Provide the (x, y) coordinate of the cell's center where the given text is located.  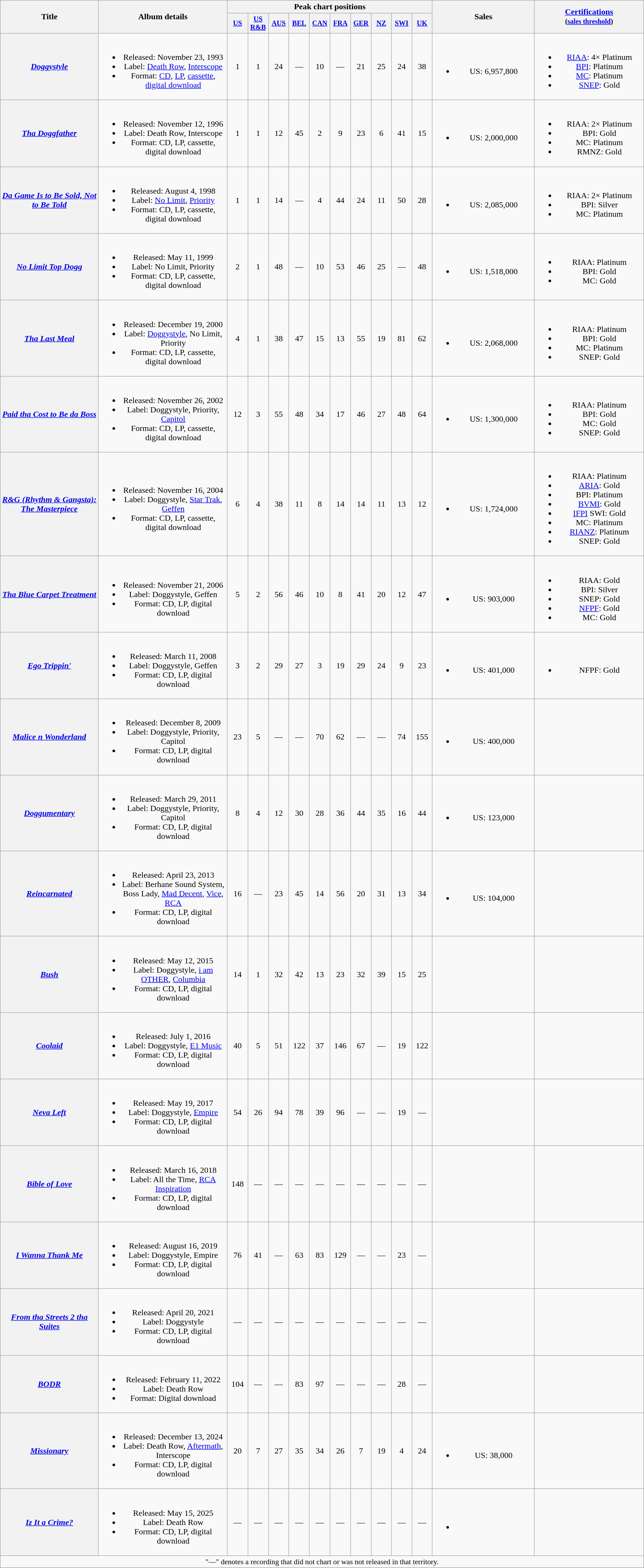
Released: March 16, 2018Label: All the Time, RCA InspirationFormat: CD, LP, digital download (163, 1184)
Released: November 21, 2006Label: Doggystyle, GeffenFormat: CD, LP, digital download (163, 594)
Paid tha Cost to Be da Boss (50, 414)
54 (237, 1112)
US: 1,724,000 (484, 504)
US: 903,000 (484, 594)
70 (320, 737)
US: 1,300,000 (484, 414)
RIAA: GoldBPI: SilverSNEP: GoldNFPF: GoldMC: Gold (589, 594)
21 (361, 66)
I Wanna Thank Me (50, 1255)
Sales (484, 17)
97 (320, 1384)
SWI (402, 23)
Released: April 23, 2013Label: Berhane Sound System, Boss Lady, Mad Decent, Vice, RCAFormat: CD, LP, digital download (163, 894)
Released: May 12, 2015Label: Doggystyle, i am OTHER, ColumbiaFormat: CD, LP, digital download (163, 974)
US: 38,000 (484, 1451)
Released: November 26, 2002Label: Doggystyle, Priority, CapitolFormat: CD, LP, cassette, digital download (163, 414)
Released: February 11, 2022Label: Death RowFormat: Digital download (163, 1384)
US (237, 23)
Released: December 8, 2009Label: Doggystyle, Priority, CapitolFormat: CD, LP, digital download (163, 737)
RIAA: PlatinumBPI: GoldMC: Gold (589, 267)
Released: May 19, 2017Label: Doggystyle, EmpireFormat: CD, LP, digital download (163, 1112)
No Limit Top Dogg (50, 267)
36 (340, 813)
Released: May 11, 1999Label: No Limit, PriorityFormat: CD, LP, cassette, digital download (163, 267)
US: 2,068,000 (484, 338)
AUS (279, 23)
GER (361, 23)
UK (422, 23)
31 (381, 894)
RIAA: PlatinumARIA: GoldBPI: PlatinumBVMI: GoldIFPI SWI: GoldMC: PlatinumRIANZ: PlatinumSNEP: Gold (589, 504)
US: 2,000,000 (484, 133)
US: 2,085,000 (484, 200)
96 (340, 1112)
US: 6,957,800 (484, 66)
148 (237, 1184)
42 (299, 974)
146 (340, 1046)
FRA (340, 23)
US: 401,000 (484, 666)
129 (340, 1255)
50 (402, 200)
30 (299, 813)
RIAA: 4× PlatinumBPI: PlatinumMC: PlatinumSNEP: Gold (589, 66)
Certifications(sales threshold) (589, 17)
Bush (50, 974)
US: 104,000 (484, 894)
Doggystyle (50, 66)
Title (50, 17)
RIAA: PlatinumBPI: GoldMC: GoldSNEP: Gold (589, 414)
Released: December 13, 2024Label: Death Row, Aftermath, InterscopeFormat: CD, LP, digital download (163, 1451)
US: 123,000 (484, 813)
Released: December 19, 2000Label: Doggystyle, No Limit, PriorityFormat: CD, LP, cassette, digital download (163, 338)
Released: July 1, 2016Label: Doggystyle, E1 MusicFormat: CD, LP, digital download (163, 1046)
Released: May 15, 2025Label: Death RowFormat: CD, LP, digital download (163, 1522)
67 (361, 1046)
63 (299, 1255)
78 (299, 1112)
Released: August 4, 1998Label: No Limit, PriorityFormat: CD, LP, cassette, digital download (163, 200)
US: 400,000 (484, 737)
NFPF: Gold (589, 666)
Released: March 11, 2008Label: Doggystyle, GeffenFormat: CD, LP, digital download (163, 666)
Tha Last Meal (50, 338)
Missionary (50, 1451)
NZ (381, 23)
Album details (163, 17)
Tha Doggfather (50, 133)
Coolaid (50, 1046)
76 (237, 1255)
Released: November 23, 1993Label: Death Row, InterscopeFormat: CD, LP, cassette, digital download (163, 66)
74 (402, 737)
Tha Blue Carpet Treatment (50, 594)
CAN (320, 23)
37 (320, 1046)
US: 1,518,000 (484, 267)
Doggumentary (50, 813)
BEL (299, 23)
R&G (Rhythm & Gangsta): The Masterpiece (50, 504)
From tha Streets 2 tha Suites (50, 1322)
Neva Left (50, 1112)
Ego Trippin' (50, 666)
51 (279, 1046)
Peak chart positions (330, 7)
US R&B (258, 23)
Bible of Love (50, 1184)
155 (422, 737)
Released: November 16, 2004Label: Doggystyle, Star Trak, GeffenFormat: CD, LP, cassette, digital download (163, 504)
RIAA: 2× PlatinumBPI: GoldMC: PlatinumRMNZ: Gold (589, 133)
Released: August 16, 2019Label: Doggystyle, EmpireFormat: CD, LP, digital download (163, 1255)
BODR (50, 1384)
RIAA: PlatinumBPI: GoldMC: PlatinumSNEP: Gold (589, 338)
RIAA: 2× PlatinumBPI: SilverMC: Platinum (589, 200)
Reincarnated (50, 894)
40 (237, 1046)
81 (402, 338)
17 (340, 414)
Iz It a Crime? (50, 1522)
Released: November 12, 1996Label: Death Row, InterscopeFormat: CD, LP, cassette, digital download (163, 133)
64 (422, 414)
Da Game Is to Be Sold, Not to Be Told (50, 200)
104 (237, 1384)
Released: March 29, 2011Label: Doggystyle, Priority, CapitolFormat: CD, LP, digital download (163, 813)
53 (340, 267)
94 (279, 1112)
Released: April 20, 2021Label: DoggystyleFormat: CD, LP, digital download (163, 1322)
Malice n Wonderland (50, 737)
"—" denotes a recording that did not chart or was not released in that territory. (322, 1562)
